For the text-containing cell, return its midpoint in [x, y] coordinate format. 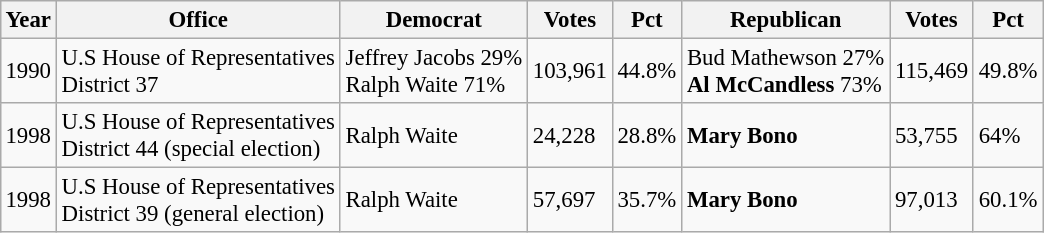
49.8% [1008, 70]
28.8% [646, 136]
Democrat [434, 20]
1990 [28, 70]
U.S House of RepresentativesDistrict 37 [198, 70]
103,961 [570, 70]
U.S House of RepresentativesDistrict 44 (special election) [198, 136]
Republican [786, 20]
53,755 [932, 136]
Bud Mathewson 27%Al McCandless 73% [786, 70]
57,697 [570, 200]
97,013 [932, 200]
44.8% [646, 70]
64% [1008, 136]
60.1% [1008, 200]
Jeffrey Jacobs 29%Ralph Waite 71% [434, 70]
Office [198, 20]
U.S House of RepresentativesDistrict 39 (general election) [198, 200]
Year [28, 20]
35.7% [646, 200]
115,469 [932, 70]
24,228 [570, 136]
